For the text-containing cell, return its midpoint in [X, Y] coordinate format. 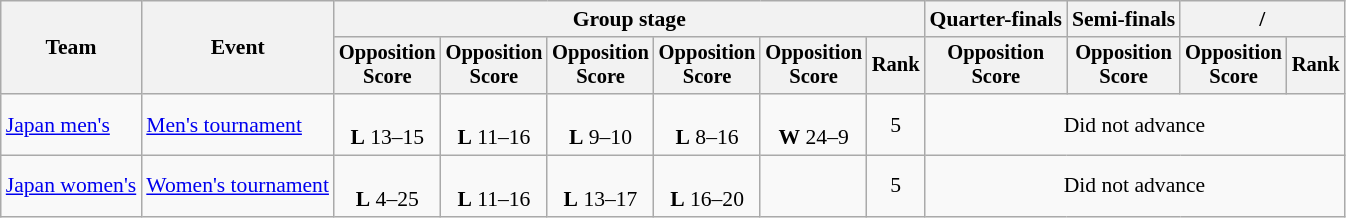
Women's tournament [238, 186]
Quarter-finals [996, 19]
Event [238, 48]
L 16–20 [708, 186]
Japan women's [72, 186]
/ [1262, 19]
L 9–10 [600, 124]
Men's tournament [238, 124]
Group stage [630, 19]
L 13–17 [600, 186]
Team [72, 48]
L 8–16 [708, 124]
Japan men's [72, 124]
W 24–9 [814, 124]
Semi-finals [1124, 19]
L 4–25 [388, 186]
L 13–15 [388, 124]
